Capture the cell that displays the provided text and extract its (X, Y) central coordinate. 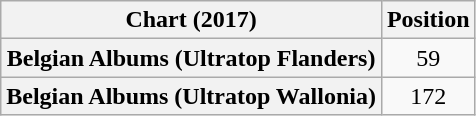
Belgian Albums (Ultratop Wallonia) (192, 96)
Position (428, 20)
Belgian Albums (Ultratop Flanders) (192, 58)
59 (428, 58)
172 (428, 96)
Chart (2017) (192, 20)
